Search for the cell housing the specified text and yield its (X, Y) center coordinate. 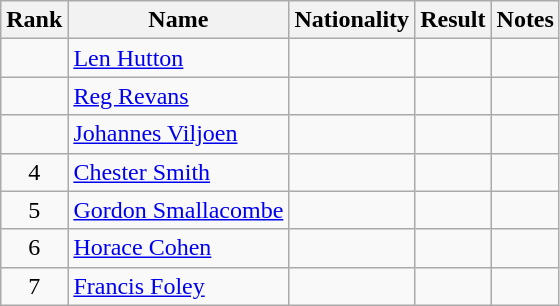
Len Hutton (178, 58)
5 (34, 210)
Chester Smith (178, 172)
7 (34, 286)
Rank (34, 20)
6 (34, 248)
Francis Foley (178, 286)
4 (34, 172)
Nationality (352, 20)
Reg Revans (178, 96)
Gordon Smallacombe (178, 210)
Result (453, 20)
Name (178, 20)
Horace Cohen (178, 248)
Notes (525, 20)
Johannes Viljoen (178, 134)
